Detect which cell encompasses the target text, then output its [X, Y] center coordinate. 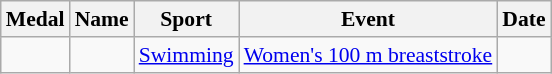
Women's 100 m breaststroke [368, 55]
Date [524, 19]
Name [102, 19]
Sport [186, 19]
Event [368, 19]
Medal [36, 19]
Swimming [186, 55]
